Return [x, y] of the center of cell containing provided text 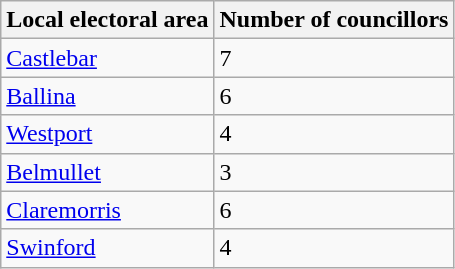
3 [334, 172]
Belmullet [108, 172]
Swinford [108, 248]
Claremorris [108, 210]
Local electoral area [108, 20]
7 [334, 58]
Castlebar [108, 58]
Number of councillors [334, 20]
Ballina [108, 96]
Westport [108, 134]
